Detect which cell encompasses the target text, then output its [x, y] center coordinate. 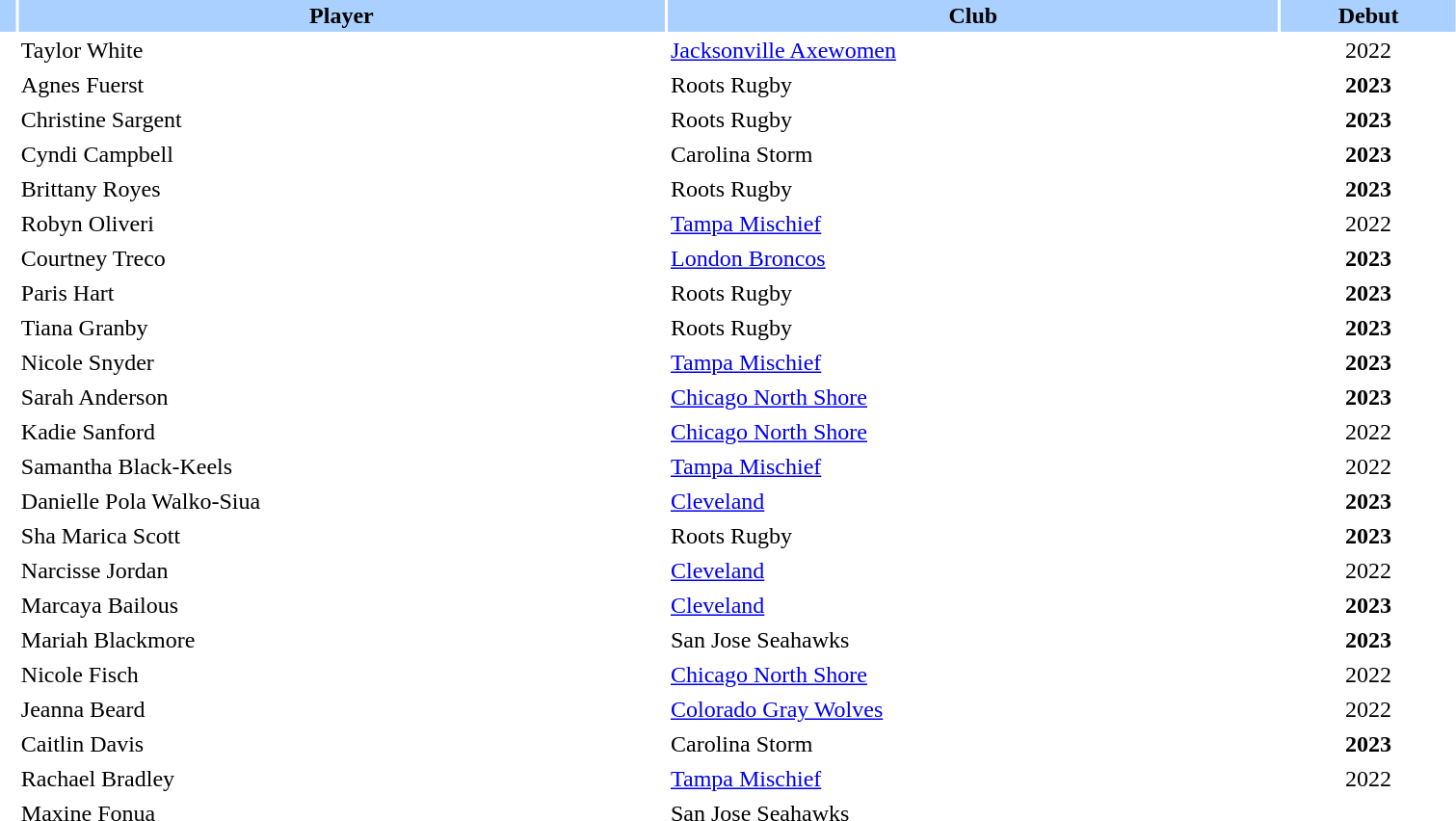
Jeanna Beard [341, 709]
Christine Sargent [341, 119]
Nicole Snyder [341, 362]
Agnes Fuerst [341, 85]
Narcisse Jordan [341, 570]
Caitlin Davis [341, 744]
Sarah Anderson [341, 397]
San Jose Seahawks [973, 640]
Rachael Bradley [341, 779]
Mariah Blackmore [341, 640]
Kadie Sanford [341, 432]
Jacksonville Axewomen [973, 50]
Player [341, 15]
London Broncos [973, 258]
Debut [1368, 15]
Brittany Royes [341, 189]
Danielle Pola Walko-Siua [341, 501]
Courtney Treco [341, 258]
Marcaya Bailous [341, 605]
Nicole Fisch [341, 675]
Tiana Granby [341, 328]
Samantha Black-Keels [341, 466]
Sha Marica Scott [341, 536]
Paris Hart [341, 293]
Colorado Gray Wolves [973, 709]
Club [973, 15]
Robyn Oliveri [341, 224]
Cyndi Campbell [341, 154]
Taylor White [341, 50]
